Return the (x, y) coordinate for the center point of the cell that contains the specified text.  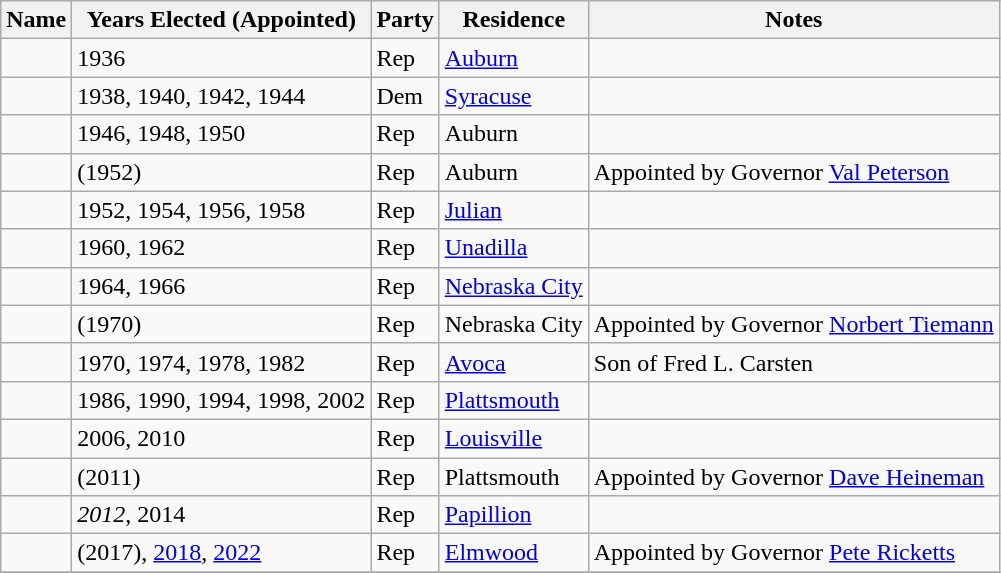
1960, 1962 (222, 248)
1946, 1948, 1950 (222, 134)
Louisville (514, 438)
1986, 1990, 1994, 1998, 2002 (222, 400)
Appointed by Governor Val Peterson (794, 172)
Notes (794, 20)
Avoca (514, 362)
Appointed by Governor Dave Heineman (794, 477)
Name (36, 20)
Appointed by Governor Norbert Tiemann (794, 324)
Party (405, 20)
Elmwood (514, 553)
1938, 1940, 1942, 1944 (222, 96)
Years Elected (Appointed) (222, 20)
Papillion (514, 515)
1936 (222, 58)
Dem (405, 96)
Residence (514, 20)
1952, 1954, 1956, 1958 (222, 210)
(1970) (222, 324)
Son of Fred L. Carsten (794, 362)
1970, 1974, 1978, 1982 (222, 362)
(2011) (222, 477)
(2017), 2018, 2022 (222, 553)
1964, 1966 (222, 286)
(1952) (222, 172)
Syracuse (514, 96)
2006, 2010 (222, 438)
2012, 2014 (222, 515)
Appointed by Governor Pete Ricketts (794, 553)
Julian (514, 210)
Unadilla (514, 248)
